Scan for the cell matching the given text and deliver its [x, y] coordinate at center. 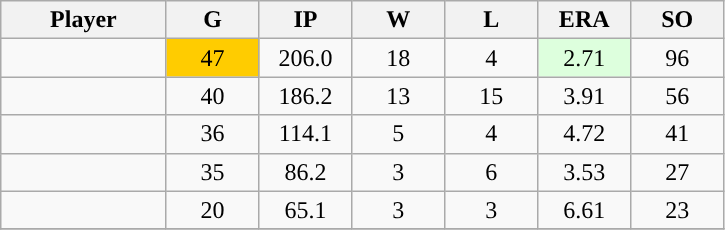
4.72 [584, 134]
W [398, 20]
IP [306, 20]
47 [212, 58]
35 [212, 172]
2.71 [584, 58]
23 [678, 210]
41 [678, 134]
15 [492, 96]
114.1 [306, 134]
13 [398, 96]
56 [678, 96]
36 [212, 134]
SO [678, 20]
6 [492, 172]
G [212, 20]
Player [84, 20]
5 [398, 134]
65.1 [306, 210]
27 [678, 172]
86.2 [306, 172]
96 [678, 58]
206.0 [306, 58]
6.61 [584, 210]
L [492, 20]
40 [212, 96]
3.53 [584, 172]
20 [212, 210]
186.2 [306, 96]
18 [398, 58]
ERA [584, 20]
3.91 [584, 96]
